Pinpoint the cell where the given text exists, returning its [X, Y] midpoint coordinate. 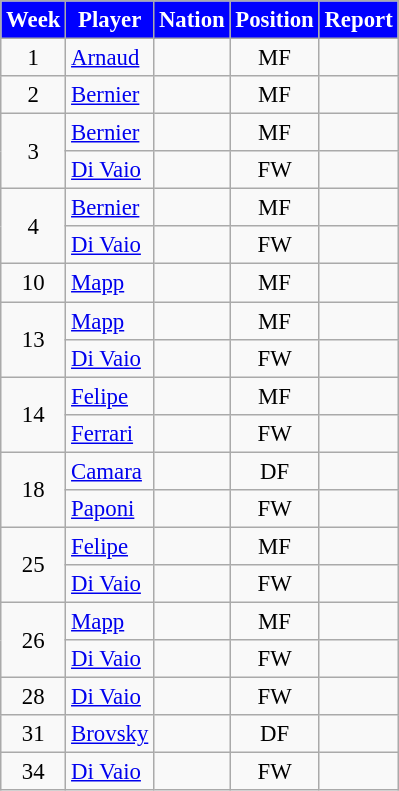
1 [34, 58]
3 [34, 152]
13 [34, 340]
26 [34, 640]
Ferrari [110, 433]
25 [34, 564]
4 [34, 226]
28 [34, 697]
2 [34, 95]
18 [34, 490]
Camara [110, 471]
Position [274, 20]
Report [358, 20]
Paponi [110, 509]
14 [34, 414]
Week [34, 20]
31 [34, 734]
10 [34, 283]
Nation [192, 20]
Arnaud [110, 58]
34 [34, 772]
Brovsky [110, 734]
Player [110, 20]
